Provide the [X, Y] coordinate of the cell's center where the given text is located.  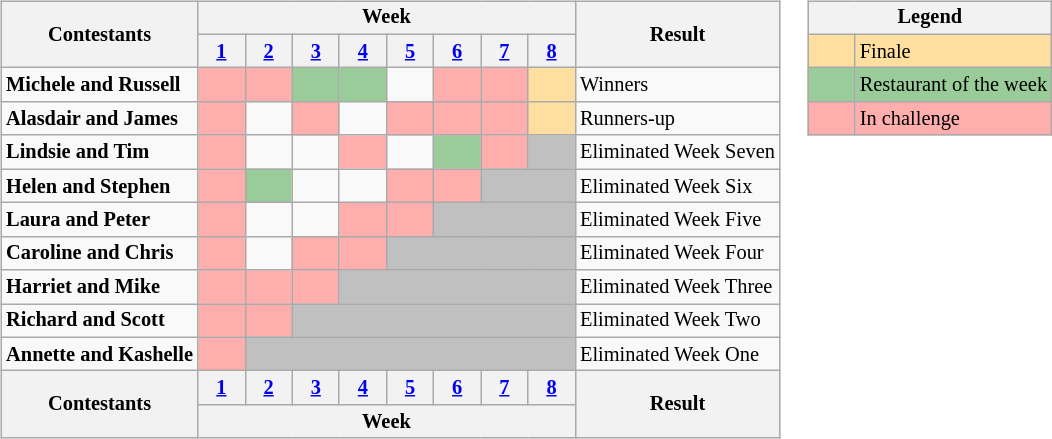
Eliminated Week Three [678, 287]
Restaurant of the week [954, 85]
Legend [930, 18]
Lindsie and Tim [100, 152]
Richard and Scott [100, 321]
Winners [678, 85]
Michele and Russell [100, 85]
Harriet and Mike [100, 287]
Eliminated Week Five [678, 220]
Laura and Peter [100, 220]
Eliminated Week Four [678, 253]
Annette and Kashelle [100, 354]
Finale [954, 51]
Runners-up [678, 119]
Helen and Stephen [100, 186]
In challenge [954, 119]
Eliminated Week Two [678, 321]
Eliminated Week Six [678, 186]
Caroline and Chris [100, 253]
Alasdair and James [100, 119]
Eliminated Week Seven [678, 152]
Eliminated Week One [678, 354]
